Extract the (x, y) coordinate from the center of the cell holding the provided text.  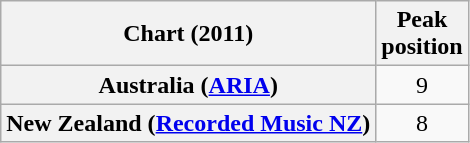
Chart (2011) (188, 34)
New Zealand (Recorded Music NZ) (188, 123)
Peakposition (422, 34)
8 (422, 123)
9 (422, 85)
Australia (ARIA) (188, 85)
